For the text-containing cell, return its midpoint in (x, y) coordinate format. 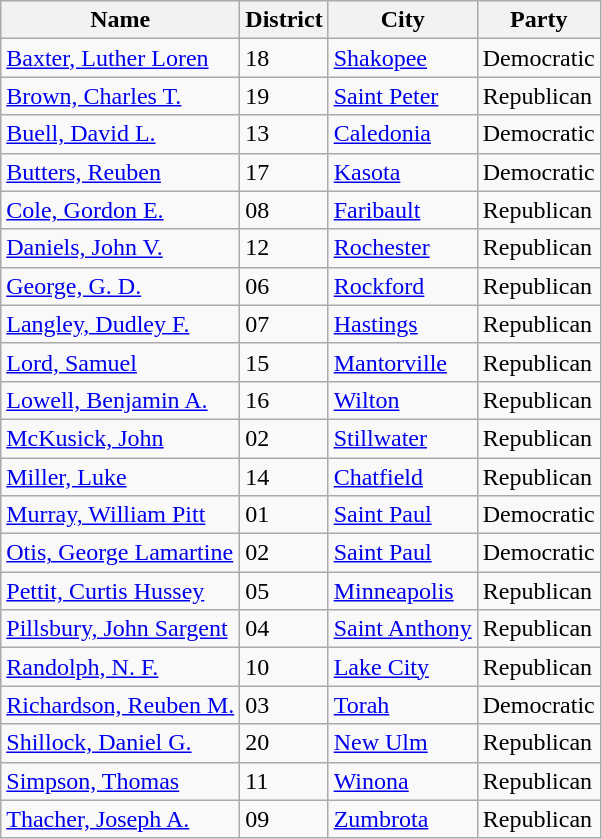
McKusick, John (120, 438)
04 (284, 629)
Name (120, 20)
Simpson, Thomas (120, 781)
12 (284, 248)
14 (284, 477)
15 (284, 362)
Pillsbury, John Sargent (120, 629)
Caledonia (402, 134)
New Ulm (402, 743)
Saint Anthony (402, 629)
Butters, Reuben (120, 172)
Brown, Charles T. (120, 96)
16 (284, 400)
Baxter, Luther Loren (120, 58)
Stillwater (402, 438)
Buell, David L. (120, 134)
Minneapolis (402, 591)
18 (284, 58)
17 (284, 172)
Winona (402, 781)
Lowell, Benjamin A. (120, 400)
Chatfield (402, 477)
07 (284, 324)
09 (284, 819)
Shakopee (402, 58)
Lake City (402, 667)
19 (284, 96)
Kasota (402, 172)
06 (284, 286)
Torah (402, 705)
10 (284, 667)
Richardson, Reuben M. (120, 705)
Pettit, Curtis Hussey (120, 591)
11 (284, 781)
Zumbrota (402, 819)
Langley, Dudley F. (120, 324)
District (284, 20)
Hastings (402, 324)
Thacher, Joseph A. (120, 819)
Rockford (402, 286)
Cole, Gordon E. (120, 210)
03 (284, 705)
13 (284, 134)
Otis, George Lamartine (120, 553)
08 (284, 210)
Shillock, Daniel G. (120, 743)
Randolph, N. F. (120, 667)
Rochester (402, 248)
Murray, William Pitt (120, 515)
Saint Peter (402, 96)
Party (538, 20)
20 (284, 743)
City (402, 20)
Wilton (402, 400)
George, G. D. (120, 286)
Miller, Luke (120, 477)
01 (284, 515)
Lord, Samuel (120, 362)
05 (284, 591)
Mantorville (402, 362)
Faribault (402, 210)
Daniels, John V. (120, 248)
